From the cell containing the given text, extract its center point as (X, Y) coordinate. 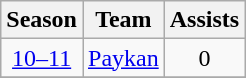
Paykan (123, 58)
Season (42, 20)
10–11 (42, 58)
Assists (204, 20)
0 (204, 58)
Team (123, 20)
